Detect which cell encompasses the target text, then output its (X, Y) center coordinate. 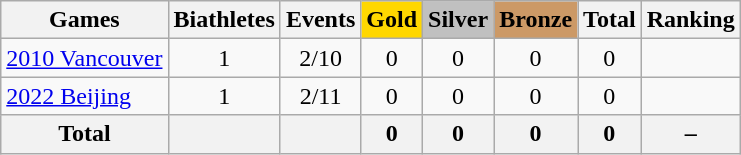
Bronze (536, 20)
2010 Vancouver (84, 58)
Gold (392, 20)
Biathletes (224, 20)
Events (320, 20)
Ranking (690, 20)
Games (84, 20)
Silver (458, 20)
2022 Beijing (84, 96)
2/11 (320, 96)
2/10 (320, 58)
– (690, 134)
